Scan for the cell matching the given text and deliver its (x, y) coordinate at center. 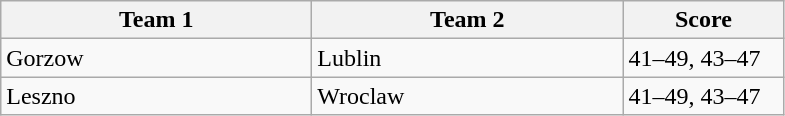
Leszno (156, 96)
Gorzow (156, 58)
Team 1 (156, 20)
Team 2 (468, 20)
Wroclaw (468, 96)
Lublin (468, 58)
Score (704, 20)
